Return the (X, Y) coordinate for the center point of the cell that contains the specified text.  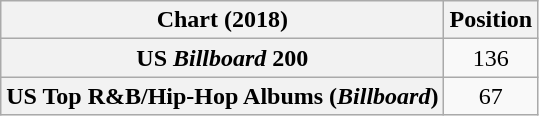
Chart (2018) (222, 20)
US Top R&B/Hip-Hop Albums (Billboard) (222, 96)
67 (491, 96)
136 (491, 58)
Position (491, 20)
US Billboard 200 (222, 58)
